Identify which cell holds the provided text, then report its (x, y) central coordinate. 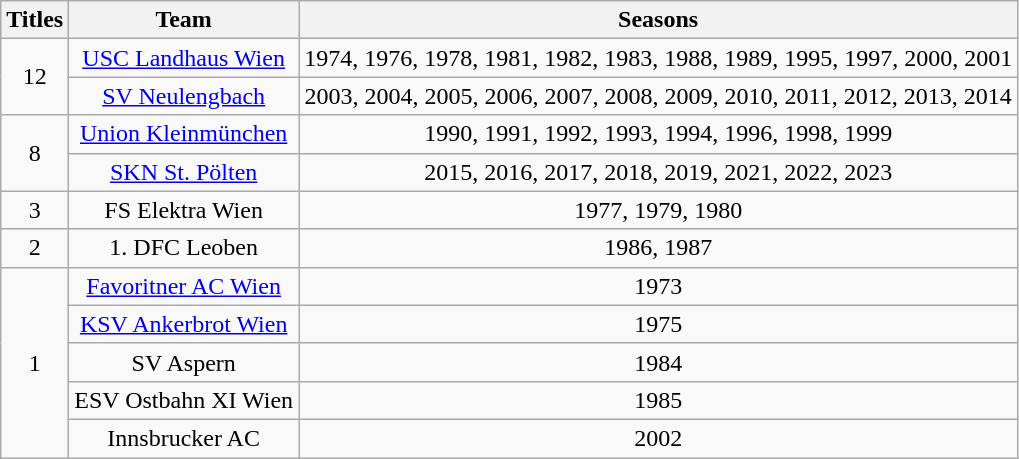
12 (35, 77)
8 (35, 153)
3 (35, 210)
1990, 1991, 1992, 1993, 1994, 1996, 1998, 1999 (658, 134)
SKN St. Pölten (184, 172)
ESV Ostbahn XI Wien (184, 400)
FS Elektra Wien (184, 210)
1985 (658, 400)
1986, 1987 (658, 248)
2 (35, 248)
Team (184, 20)
Innsbrucker AC (184, 438)
Favoritner AC Wien (184, 286)
1973 (658, 286)
1. DFC Leoben (184, 248)
SV Aspern (184, 362)
Union Kleinmünchen (184, 134)
1977, 1979, 1980 (658, 210)
1 (35, 362)
2015, 2016, 2017, 2018, 2019, 2021, 2022, 2023 (658, 172)
1975 (658, 324)
SV Neulengbach (184, 96)
2003, 2004, 2005, 2006, 2007, 2008, 2009, 2010, 2011, 2012, 2013, 2014 (658, 96)
Titles (35, 20)
Seasons (658, 20)
1974, 1976, 1978, 1981, 1982, 1983, 1988, 1989, 1995, 1997, 2000, 2001 (658, 58)
USC Landhaus Wien (184, 58)
1984 (658, 362)
2002 (658, 438)
KSV Ankerbrot Wien (184, 324)
